Determine the (x, y) coordinate at the center of the cell enclosing the given text.  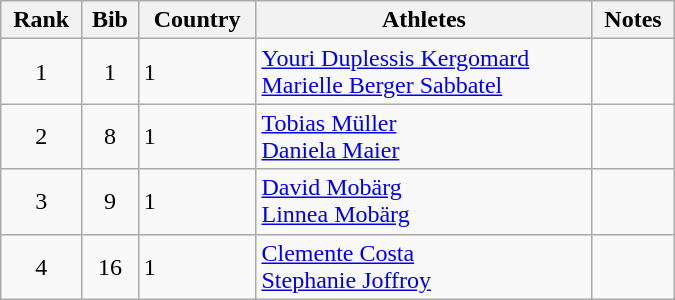
Clemente CostaStephanie Joffroy (424, 266)
Athletes (424, 20)
8 (110, 136)
2 (42, 136)
Youri Duplessis KergomardMarielle Berger Sabbatel (424, 72)
David MobärgLinnea Mobärg (424, 202)
Notes (633, 20)
9 (110, 202)
4 (42, 266)
Country (197, 20)
3 (42, 202)
16 (110, 266)
Bib (110, 20)
Rank (42, 20)
Tobias MüllerDaniela Maier (424, 136)
